Determine the [X, Y] coordinate at the center of the cell enclosing the given text.  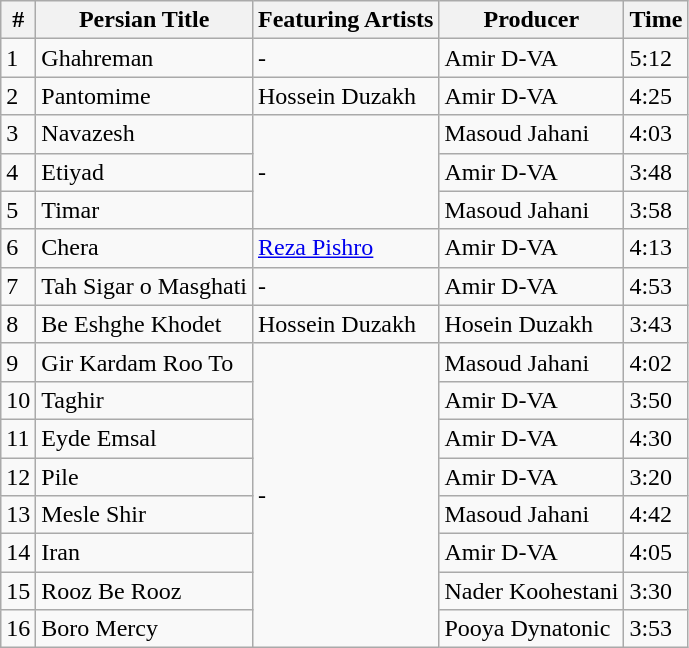
Pantomime [144, 96]
Etiyad [144, 172]
Pooya Dynatonic [532, 629]
15 [18, 591]
13 [18, 515]
9 [18, 362]
5 [18, 210]
3:50 [656, 400]
3:53 [656, 629]
Chera [144, 248]
14 [18, 553]
Eyde Emsal [144, 438]
Pile [144, 477]
Producer [532, 20]
3:43 [656, 324]
8 [18, 324]
4:02 [656, 362]
4:53 [656, 286]
4:13 [656, 248]
5:12 [656, 58]
Mesle Shir [144, 515]
Rooz Be Rooz [144, 591]
Taghir [144, 400]
Be Eshghe Khodet [144, 324]
7 [18, 286]
3:58 [656, 210]
Time [656, 20]
Featuring Artists [345, 20]
3:48 [656, 172]
2 [18, 96]
4:05 [656, 553]
Boro Mercy [144, 629]
Navazesh [144, 134]
Iran [144, 553]
6 [18, 248]
Hosein Duzakh [532, 324]
Reza Pishro [345, 248]
12 [18, 477]
Timar [144, 210]
Gir Kardam Roo To [144, 362]
4:42 [656, 515]
4:30 [656, 438]
3:20 [656, 477]
Persian Title [144, 20]
11 [18, 438]
3 [18, 134]
Ghahreman [144, 58]
16 [18, 629]
3:30 [656, 591]
# [18, 20]
4:03 [656, 134]
10 [18, 400]
1 [18, 58]
4 [18, 172]
4:25 [656, 96]
Tah Sigar o Masghati [144, 286]
Nader Koohestani [532, 591]
